Return the [X, Y] coordinate for the center point of the cell that contains the specified text.  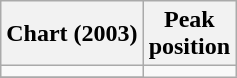
Chart (2003) [72, 34]
Peakposition [189, 34]
